Provide the (X, Y) coordinate of the cell's center where the given text is located.  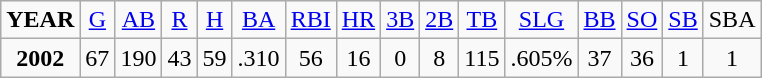
0 (400, 58)
SB (683, 20)
AB (138, 20)
190 (138, 58)
2002 (40, 58)
SBA (732, 20)
16 (358, 58)
43 (180, 58)
SLG (542, 20)
59 (214, 58)
TB (482, 20)
YEAR (40, 20)
G (98, 20)
8 (440, 58)
R (180, 20)
3B (400, 20)
2B (440, 20)
BA (258, 20)
SO (642, 20)
HR (358, 20)
.605% (542, 58)
115 (482, 58)
37 (600, 58)
RBI (310, 20)
36 (642, 58)
.310 (258, 58)
BB (600, 20)
67 (98, 58)
56 (310, 58)
H (214, 20)
